Search for the cell housing the specified text and yield its (x, y) center coordinate. 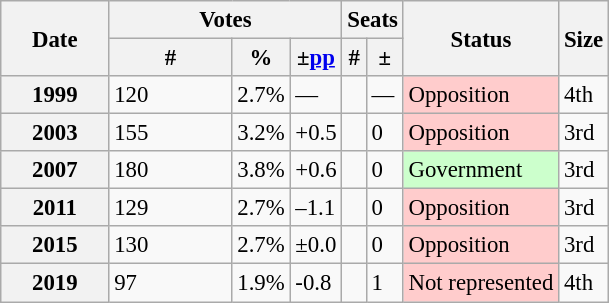
2011 (55, 208)
Size (584, 38)
120 (170, 95)
Date (55, 38)
1.9% (261, 283)
155 (170, 133)
Government (480, 170)
+0.5 (316, 133)
3.8% (261, 170)
–1.1 (316, 208)
Not represented (480, 283)
Votes (226, 20)
2007 (55, 170)
129 (170, 208)
Status (480, 38)
±pp (316, 58)
3.2% (261, 133)
2003 (55, 133)
1 (384, 283)
+0.6 (316, 170)
2019 (55, 283)
-0.8 (316, 283)
± (384, 58)
2015 (55, 245)
% (261, 58)
±0.0 (316, 245)
130 (170, 245)
180 (170, 170)
1999 (55, 95)
Seats (372, 20)
97 (170, 283)
